Determine the [x, y] coordinate at the center of the cell enclosing the given text.  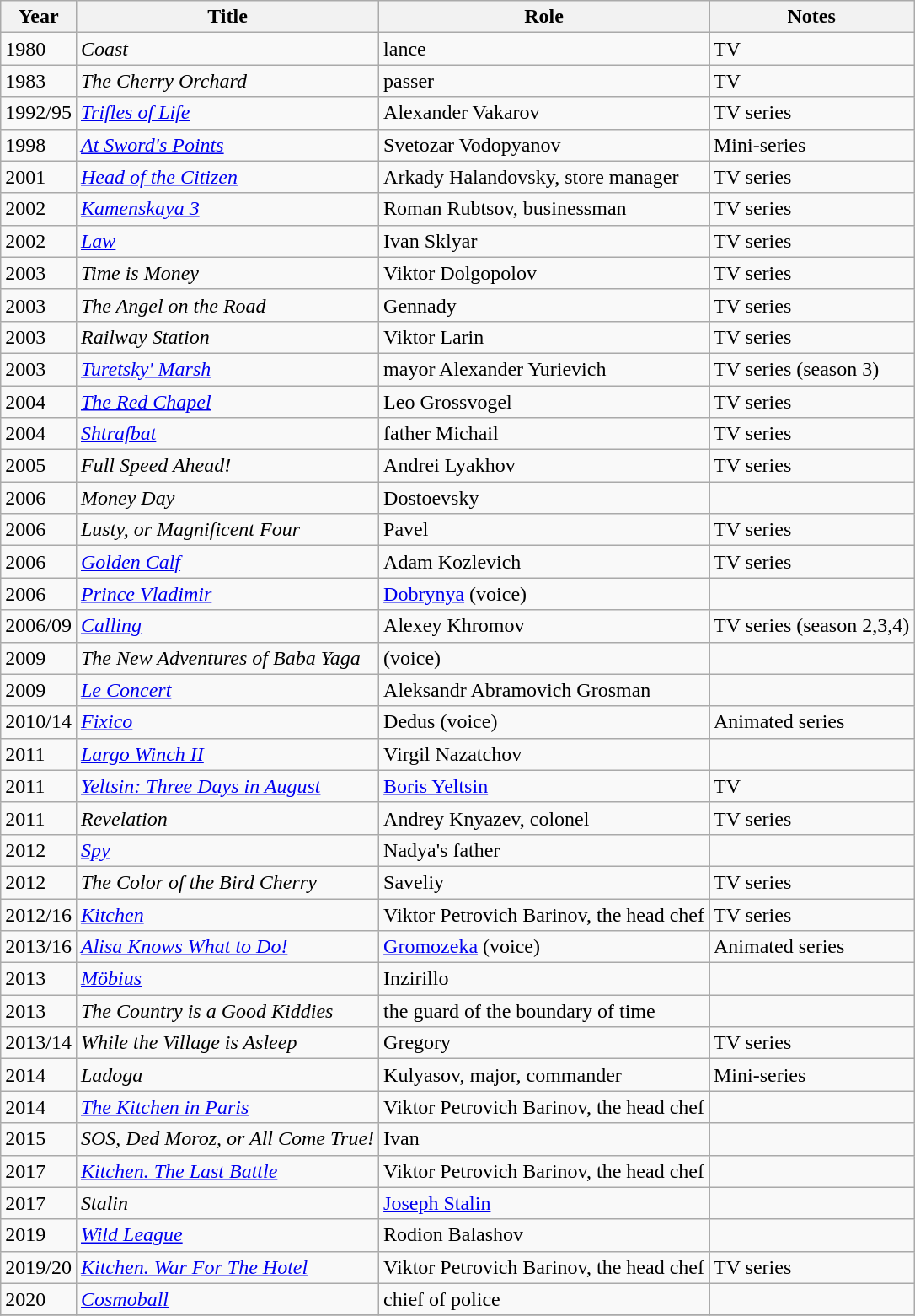
2012/16 [39, 914]
Ivan [544, 1139]
Svetozar Vodopyanov [544, 145]
Inzirillo [544, 979]
2015 [39, 1139]
Head of the Citizen [227, 177]
Kitchen [227, 914]
Ivan Sklyar [544, 241]
Notes [812, 17]
chief of police [544, 1299]
Prince Vladimir [227, 594]
Yeltsin: Three Days in August [227, 786]
2019 [39, 1235]
Roman Rubtsov, businessman [544, 209]
2020 [39, 1299]
2013/14 [39, 1043]
Saveliy [544, 882]
Law [227, 241]
Time is Money [227, 273]
Year [39, 17]
SOS, Ded Moroz, or All Come True! [227, 1139]
Turetsky' Marsh [227, 369]
Coast [227, 49]
Calling [227, 626]
2005 [39, 466]
Leo Grossvogel [544, 402]
Joseph Stalin [544, 1203]
2013/16 [39, 947]
1992/95 [39, 113]
father Michail [544, 434]
TV series (season 3) [812, 369]
Virgil Nazatchov [544, 754]
1998 [39, 145]
The Kitchen in Paris [227, 1107]
1980 [39, 49]
Andrey Knyazev, colonel [544, 818]
Arkady Halandovsky, store manager [544, 177]
Shtrafbat [227, 434]
2001 [39, 177]
Kulyasov, major, commander [544, 1075]
Aleksandr Abramovich Grosman [544, 690]
Golden Calf [227, 562]
(voice) [544, 658]
The Cherry Orchard [227, 81]
Title [227, 17]
Adam Kozlevich [544, 562]
Kamenskaya 3 [227, 209]
Stalin [227, 1203]
At Sword's Рoints [227, 145]
Ladoga [227, 1075]
The Red Chapel [227, 402]
Kitchen. The Last Battle [227, 1171]
Railway Station [227, 337]
Rodion Balashov [544, 1235]
Trifles of Life [227, 113]
2019/20 [39, 1267]
TV series (season 2,3,4) [812, 626]
2006/09 [39, 626]
Dedus (voice) [544, 722]
Revelation [227, 818]
Lusty, or Magnificent Four [227, 530]
Alexander Vakarov [544, 113]
Nadya's father [544, 850]
Fixico [227, 722]
Boris Yeltsin [544, 786]
Largo Winch II [227, 754]
Wild League [227, 1235]
Andrei Lyakhov [544, 466]
Dobrynya (voice) [544, 594]
Full Speed Ahead! [227, 466]
Pavel [544, 530]
The New Adventures of Baba Yaga [227, 658]
Viktor Dolgopolov [544, 273]
Alisa Knows What to Do! [227, 947]
Gennady [544, 305]
Money Day [227, 498]
The Angel on the Road [227, 305]
Gregory [544, 1043]
The Country is a Good Kiddies [227, 1011]
Alexey Khromov [544, 626]
the guard of the boundary of time [544, 1011]
passer [544, 81]
lance [544, 49]
Viktor Larin [544, 337]
Dostoevsky [544, 498]
While the Village is Asleep [227, 1043]
1983 [39, 81]
Role [544, 17]
Spy [227, 850]
Kitchen. War For The Hotel [227, 1267]
mayor Alexander Yurievich [544, 369]
Le Concert [227, 690]
Cosmoball [227, 1299]
The Color of the Bird Cherry [227, 882]
2010/14 [39, 722]
Möbius [227, 979]
Gromozeka (voice) [544, 947]
